Pinpoint the cell where the given text exists, returning its (X, Y) midpoint coordinate. 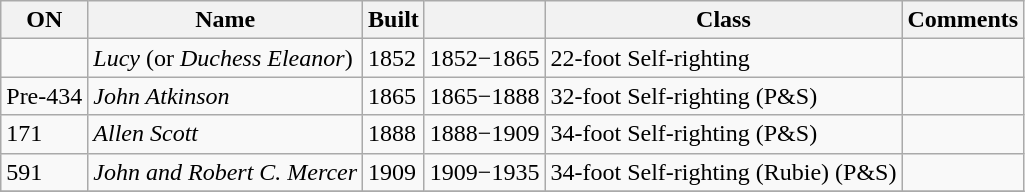
1888−1909 (484, 134)
1865−1888 (484, 96)
Allen Scott (226, 134)
1909−1935 (484, 172)
Lucy (or Duchess Eleanor) (226, 58)
Comments (963, 20)
34-foot Self-righting (P&S) (724, 134)
171 (44, 134)
591 (44, 172)
32-foot Self-righting (P&S) (724, 96)
ON (44, 20)
34-foot Self-righting (Rubie) (P&S) (724, 172)
1888 (394, 134)
John and Robert C. Mercer (226, 172)
1852−1865 (484, 58)
1865 (394, 96)
22-foot Self-righting (724, 58)
John Atkinson (226, 96)
Name (226, 20)
1909 (394, 172)
Pre-434 (44, 96)
1852 (394, 58)
Built (394, 20)
Class (724, 20)
